Search for the cell housing the specified text and yield its (X, Y) center coordinate. 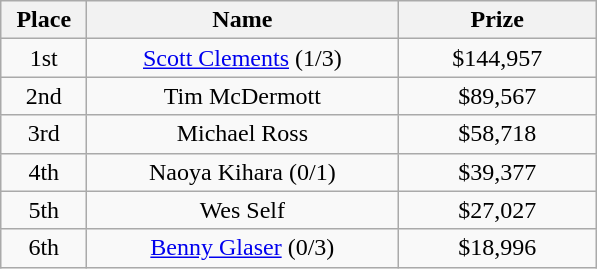
Michael Ross (242, 134)
Benny Glaser (0/3) (242, 248)
$27,027 (498, 210)
Prize (498, 20)
5th (44, 210)
$89,567 (498, 96)
6th (44, 248)
Name (242, 20)
3rd (44, 134)
$39,377 (498, 172)
Tim McDermott (242, 96)
4th (44, 172)
Place (44, 20)
$58,718 (498, 134)
$18,996 (498, 248)
2nd (44, 96)
Wes Self (242, 210)
$144,957 (498, 58)
Scott Clements (1/3) (242, 58)
Naoya Kihara (0/1) (242, 172)
1st (44, 58)
